Determine the [X, Y] coordinate at the center of the cell enclosing the given text.  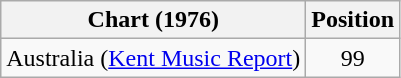
Position [353, 20]
Chart (1976) [154, 20]
99 [353, 58]
Australia (Kent Music Report) [154, 58]
